From the cell containing the given text, extract its center point as [X, Y] coordinate. 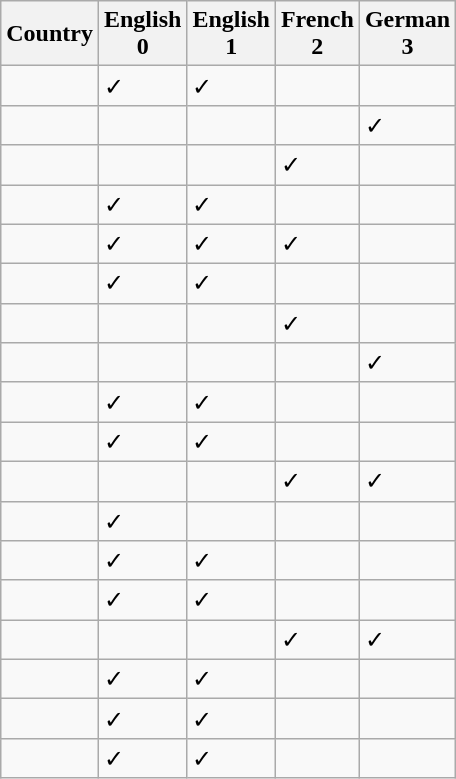
Country [50, 34]
English1 [231, 34]
French2 [317, 34]
English0 [142, 34]
German3 [407, 34]
